Locate the cell with the specified text and output its (x, y) center coordinate. 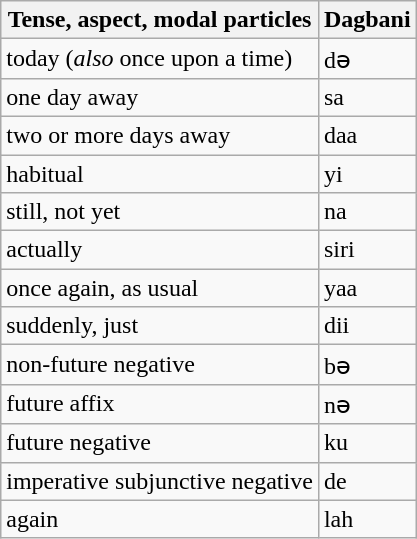
imperative subjunctive negative (160, 481)
Dagbani (367, 20)
də (367, 59)
two or more days away (160, 135)
once again, as usual (160, 288)
daa (367, 135)
again (160, 519)
nə (367, 404)
lah (367, 519)
ku (367, 443)
actually (160, 250)
na (367, 212)
dii (367, 326)
siri (367, 250)
one day away (160, 97)
sa (367, 97)
bə (367, 365)
habitual (160, 173)
de (367, 481)
yi (367, 173)
still, not yet (160, 212)
non-future negative (160, 365)
suddenly, just (160, 326)
future affix (160, 404)
today (also once upon a time) (160, 59)
future negative (160, 443)
yaa (367, 288)
Tense, aspect, modal particles (160, 20)
